Determine the [X, Y] coordinate at the center of the cell enclosing the given text.  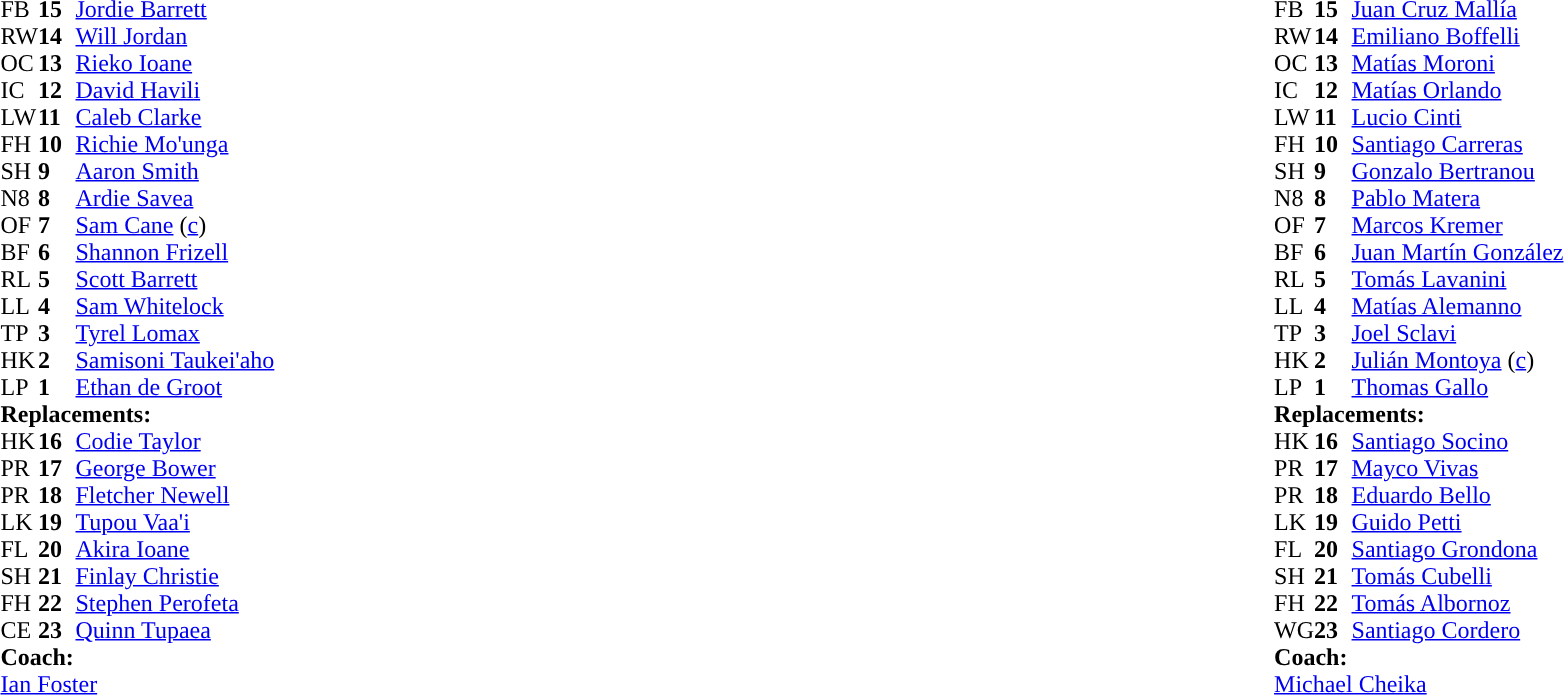
Santiago Carreras [1458, 144]
Santiago Socino [1458, 442]
Samisoni Taukei'aho [176, 360]
Tomás Albornoz [1458, 604]
CE [19, 630]
Gonzalo Bertranou [1458, 172]
Akira Ioane [176, 550]
Codie Taylor [176, 442]
Scott Barrett [176, 280]
Marcos Kremer [1458, 226]
Fletcher Newell [176, 496]
Stephen Perofeta [176, 604]
Matías Moroni [1458, 64]
Joel Sclavi [1458, 334]
Santiago Grondona [1458, 550]
Emiliano Boffelli [1458, 36]
Ardie Savea [176, 198]
Pablo Matera [1458, 198]
George Bower [176, 468]
Eduardo Bello [1458, 496]
Thomas Gallo [1458, 388]
Will Jordan [176, 36]
Matías Orlando [1458, 90]
Shannon Frizell [176, 252]
David Havili [176, 90]
Guido Petti [1458, 522]
Finlay Christie [176, 576]
Sam Cane (c) [176, 226]
Julián Montoya (c) [1458, 360]
Tomás Cubelli [1458, 576]
Aaron Smith [176, 172]
Matías Alemanno [1458, 306]
WG [1294, 630]
Sam Whitelock [176, 306]
Rieko Ioane [176, 64]
Richie Mo'unga [176, 144]
Santiago Cordero [1458, 630]
Caleb Clarke [176, 118]
Juan Martín González [1458, 252]
Lucio Cinti [1458, 118]
Quinn Tupaea [176, 630]
Tyrel Lomax [176, 334]
Ethan de Groot [176, 388]
Tupou Vaa'i [176, 522]
Tomás Lavanini [1458, 280]
Mayco Vivas [1458, 468]
